Output the (x, y) coordinate of the center of the cell containing the given text.  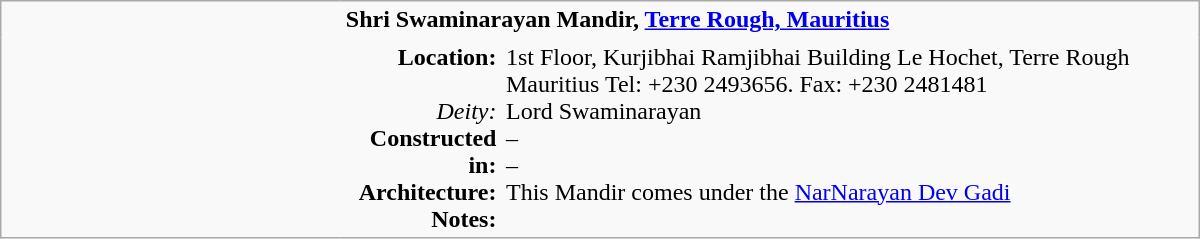
Shri Swaminarayan Mandir, Terre Rough, Mauritius (770, 20)
Location:Deity:Constructed in:Architecture:Notes: (421, 138)
